Return [x, y] of the center of cell containing provided text 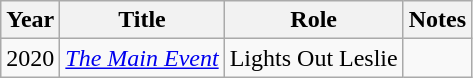
2020 [30, 58]
Role [314, 20]
Lights Out Leslie [314, 58]
The Main Event [142, 58]
Notes [437, 20]
Title [142, 20]
Year [30, 20]
